Return (X, Y) of the center of cell containing provided text 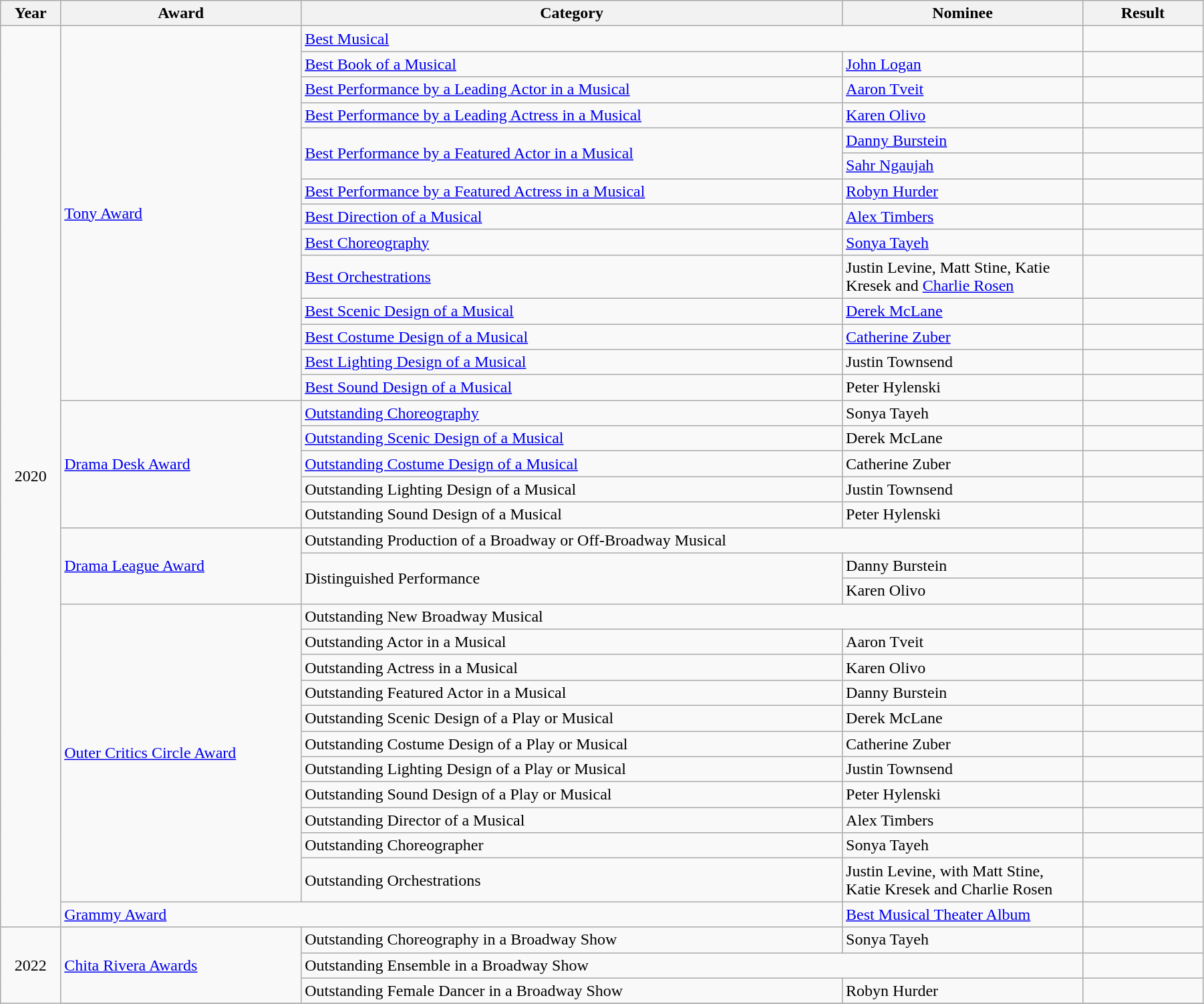
Year (31, 13)
Outstanding Director of a Musical (572, 820)
Outstanding Costume Design of a Play or Musical (572, 744)
Best Lighting Design of a Musical (572, 362)
Outstanding Choreography in a Broadway Show (572, 940)
Drama League Award (181, 566)
Outstanding Lighting Design of a Musical (572, 489)
Outstanding Sound Design of a Play or Musical (572, 795)
Best Book of a Musical (572, 64)
Best Sound Design of a Musical (572, 388)
Outstanding New Broadway Musical (692, 616)
Best Musical Theater Album (963, 914)
Best Performance by a Featured Actor in a Musical (572, 153)
Outstanding Choreography (572, 413)
Distinguished Performance (572, 578)
Chita Rivera Awards (181, 965)
Outstanding Female Dancer in a Broadway Show (572, 991)
Category (572, 13)
Tony Award (181, 213)
Outstanding Orchestrations (572, 880)
Best Costume Design of a Musical (572, 336)
Best Performance by a Leading Actor in a Musical (572, 90)
Outstanding Scenic Design of a Musical (572, 438)
Outstanding Costume Design of a Musical (572, 464)
Sahr Ngaujah (963, 166)
Outstanding Lighting Design of a Play or Musical (572, 769)
Outstanding Sound Design of a Musical (572, 515)
Outer Critics Circle Award (181, 753)
Outstanding Production of a Broadway or Off-Broadway Musical (692, 540)
Best Direction of a Musical (572, 217)
Best Musical (692, 39)
Outstanding Choreographer (572, 846)
Justin Levine, with Matt Stine, Katie Kresek and Charlie Rosen (963, 880)
Award (181, 13)
John Logan (963, 64)
Nominee (963, 13)
Outstanding Scenic Design of a Play or Musical (572, 718)
2020 (31, 477)
Outstanding Actress in a Musical (572, 667)
Drama Desk Award (181, 464)
Best Orchestrations (572, 277)
Best Performance by a Featured Actress in a Musical (572, 191)
Best Scenic Design of a Musical (572, 311)
Outstanding Ensemble in a Broadway Show (692, 965)
Best Performance by a Leading Actress in a Musical (572, 115)
Result (1143, 13)
Best Choreography (572, 242)
Justin Levine, Matt Stine, Katie Kresek and Charlie Rosen (963, 277)
Outstanding Featured Actor in a Musical (572, 693)
2022 (31, 965)
Grammy Award (452, 914)
Outstanding Actor in a Musical (572, 642)
